Capture the cell that displays the provided text and extract its (x, y) central coordinate. 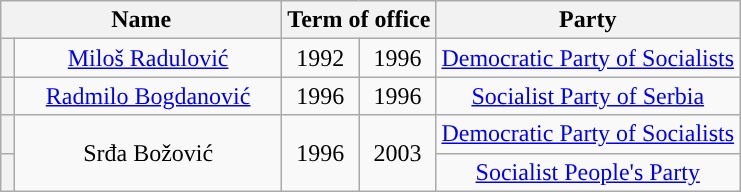
Miloš Radulović (148, 58)
2003 (398, 153)
1992 (320, 58)
Socialist People's Party (588, 172)
Srđa Božović (148, 153)
Party (588, 20)
Term of office (359, 20)
Name (142, 20)
Radmilo Bogdanović (148, 96)
Socialist Party of Serbia (588, 96)
